Detect which cell encompasses the target text, then output its (x, y) center coordinate. 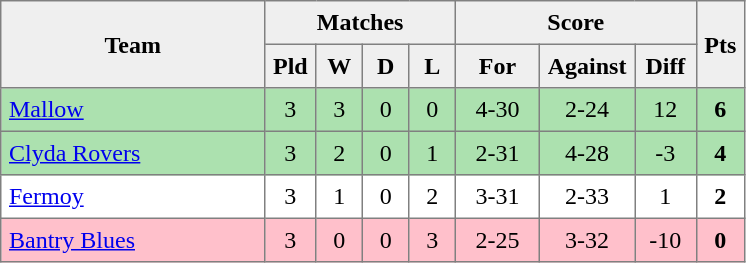
Matches (360, 23)
Mallow (133, 110)
For (497, 66)
Pld (290, 66)
2-25 (497, 240)
-10 (666, 240)
L (432, 66)
D (385, 66)
Against (586, 66)
Team (133, 44)
4-30 (497, 110)
W (339, 66)
3-31 (497, 197)
12 (666, 110)
Bantry Blues (133, 240)
3-32 (586, 240)
4-28 (586, 153)
6 (720, 110)
Clyda Rovers (133, 153)
4 (720, 153)
Pts (720, 44)
2-31 (497, 153)
2-33 (586, 197)
-3 (666, 153)
Diff (666, 66)
Score (576, 23)
Fermoy (133, 197)
2-24 (586, 110)
